For the text-containing cell, return its midpoint in (X, Y) coordinate format. 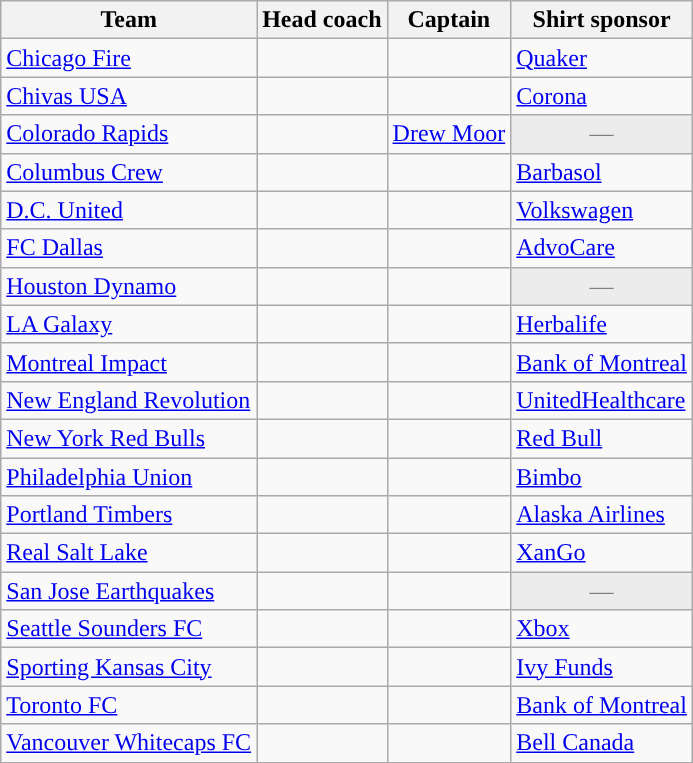
Red Bull (602, 438)
Toronto FC (129, 705)
Team (129, 20)
Bimbo (602, 477)
Philadelphia Union (129, 477)
XanGo (602, 553)
Bell Canada (602, 743)
Ivy Funds (602, 667)
LA Galaxy (129, 324)
Shirt sponsor (602, 20)
Volkswagen (602, 210)
AdvoCare (602, 248)
Chivas USA (129, 96)
Head coach (322, 20)
Chicago Fire (129, 58)
San Jose Earthquakes (129, 591)
Xbox (602, 629)
Houston Dynamo (129, 286)
Captain (449, 20)
D.C. United (129, 210)
Quaker (602, 58)
Sporting Kansas City (129, 667)
Vancouver Whitecaps FC (129, 743)
Herbalife (602, 324)
Colorado Rapids (129, 134)
Columbus Crew (129, 172)
Corona (602, 96)
Seattle Sounders FC (129, 629)
FC Dallas (129, 248)
New York Red Bulls (129, 438)
Drew Moor (449, 134)
Barbasol (602, 172)
New England Revolution (129, 400)
UnitedHealthcare (602, 400)
Portland Timbers (129, 515)
Montreal Impact (129, 362)
Real Salt Lake (129, 553)
Alaska Airlines (602, 515)
